Locate the cell with the specified text and output its [X, Y] center coordinate. 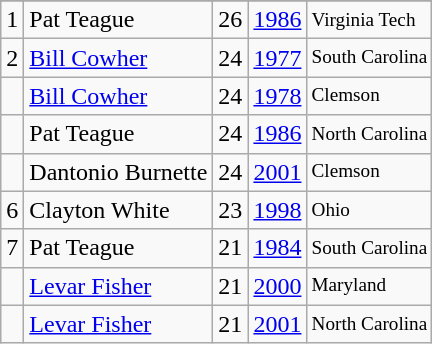
1998 [278, 210]
Maryland [370, 286]
1984 [278, 248]
1 [12, 20]
2000 [278, 286]
2 [12, 58]
Clayton White [118, 210]
23 [230, 210]
1977 [278, 58]
Ohio [370, 210]
Dantonio Burnette [118, 172]
26 [230, 20]
6 [12, 210]
1978 [278, 96]
Virginia Tech [370, 20]
7 [12, 248]
